Provide the [x, y] coordinate of the cell's center where the given text is located.  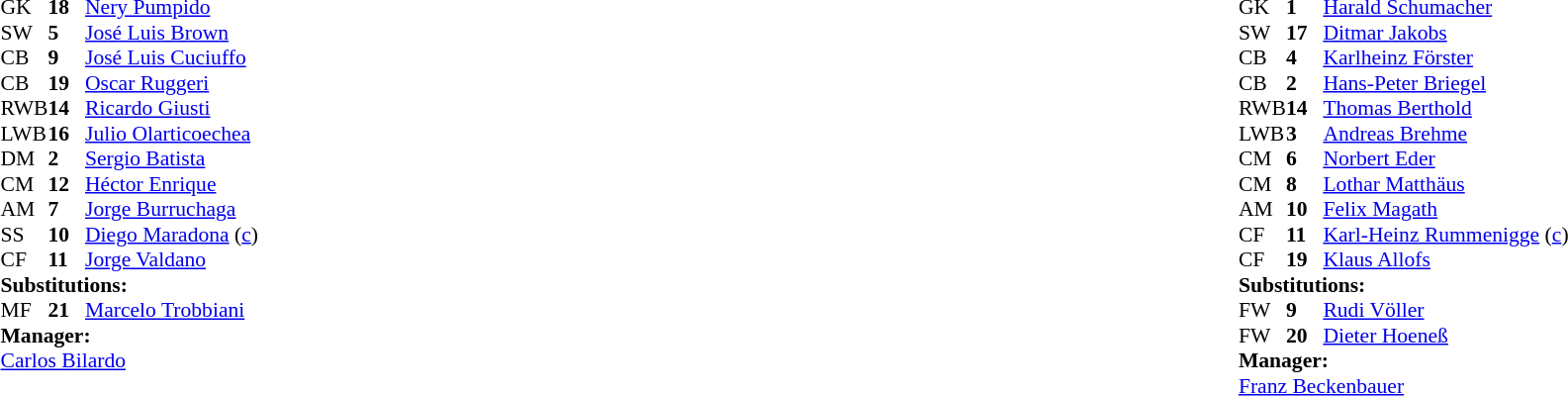
DM [24, 159]
José Luis Cuciuffo [172, 58]
12 [66, 184]
Héctor Enrique [172, 184]
Ricardo Giusti [172, 108]
Julio Olarticoechea [172, 134]
Norbert Eder [1445, 159]
Thomas Berthold [1445, 108]
3 [1305, 134]
Klaus Allofs [1445, 260]
6 [1305, 159]
5 [66, 33]
7 [66, 209]
Karlheinz Förster [1445, 58]
Ditmar Jakobs [1445, 33]
Felix Magath [1445, 209]
Karl-Heinz Rummenigge (c) [1445, 235]
4 [1305, 58]
Jorge Burruchaga [172, 209]
Substitutions: [129, 285]
21 [66, 310]
16 [66, 134]
8 [1305, 184]
Carlos Bilardo [129, 361]
Sergio Batista [172, 159]
Marcelo Trobbiani [172, 310]
17 [1305, 33]
Andreas Brehme [1445, 134]
Diego Maradona (c) [172, 235]
Manager: [129, 336]
MF [24, 310]
Dieter Hoeneß [1445, 336]
SS [24, 235]
José Luis Brown [172, 33]
Oscar Ruggeri [172, 83]
20 [1305, 336]
Jorge Valdano [172, 260]
Hans-Peter Briegel [1445, 83]
Rudi Völler [1445, 310]
Lothar Matthäus [1445, 184]
